From the cell containing the given text, extract its center point as [x, y] coordinate. 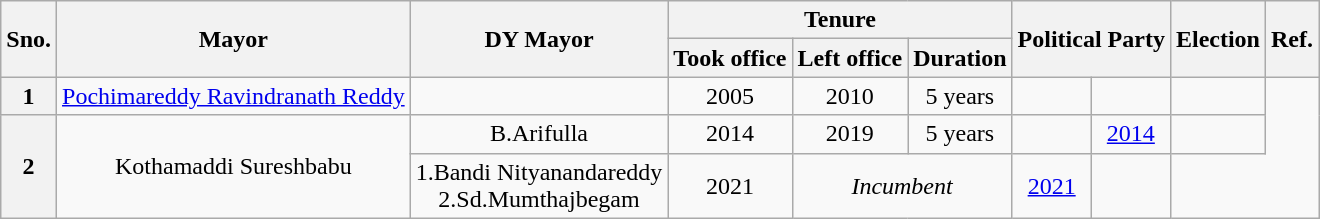
1.Bandi Nityanandareddy 2.Sd.Mumthajbegam [539, 186]
2 [29, 166]
1 [29, 96]
Mayor [234, 39]
Incumbent [902, 186]
Pochimareddy Ravindranath Reddy [234, 96]
Ref. [1292, 39]
Sno. [29, 39]
Tenure [840, 20]
Kothamaddi Sureshbabu [234, 166]
DY Mayor [539, 39]
Political Party [1091, 39]
B.Arifulla [539, 134]
Election [1218, 39]
Took office [730, 58]
Left office [850, 58]
2005 [730, 96]
2019 [850, 134]
2010 [850, 96]
Duration [960, 58]
